Identify which cell holds the provided text, then report its (X, Y) central coordinate. 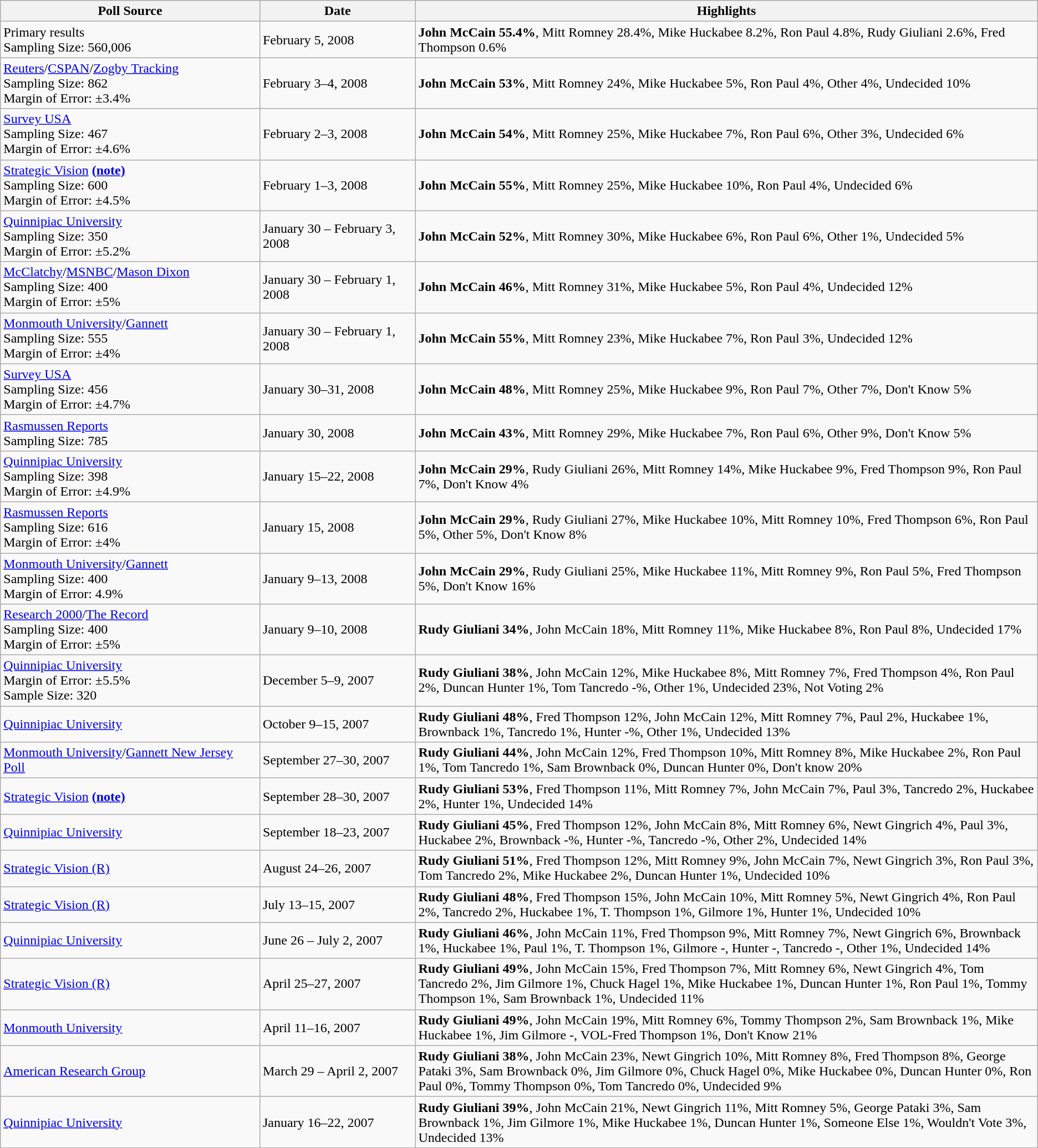
John McCain 54%, Mitt Romney 25%, Mike Huckabee 7%, Ron Paul 6%, Other 3%, Undecided 6% (726, 134)
Research 2000/The RecordSampling Size: 400 Margin of Error: ±5% (130, 630)
Quinnipiac UniversitySampling Size: 350 Margin of Error: ±5.2% (130, 236)
December 5–9, 2007 (337, 681)
January 9–13, 2008 (337, 579)
Monmouth University/Gannett New Jersey Poll (130, 761)
John McCain 52%, Mitt Romney 30%, Mike Huckabee 6%, Ron Paul 6%, Other 1%, Undecided 5% (726, 236)
Rudy Giuliani 53%, Fred Thompson 11%, Mitt Romney 7%, John McCain 7%, Paul 3%, Tancredo 2%, Huckabee 2%, Hunter 1%, Undecided 14% (726, 796)
American Research Group (130, 1071)
June 26 – July 2, 2007 (337, 940)
Quinnipiac UniversitySampling Size: 398 Margin of Error: ±4.9% (130, 476)
John McCain 29%, Rudy Giuliani 26%, Mitt Romney 14%, Mike Huckabee 9%, Fred Thompson 9%, Ron Paul 7%, Don't Know 4% (726, 476)
Monmouth University/GannettSampling Size: 555 Margin of Error: ±4% (130, 338)
Rasmussen ReportsSampling Size: 616 Margin of Error: ±4% (130, 527)
Strategic Vision (note)Sampling Size: 600 Margin of Error: ±4.5% (130, 185)
John McCain 55.4%, Mitt Romney 28.4%, Mike Huckabee 8.2%, Ron Paul 4.8%, Rudy Giuliani 2.6%, Fred Thompson 0.6% (726, 40)
John McCain 53%, Mitt Romney 24%, Mike Huckabee 5%, Ron Paul 4%, Other 4%, Undecided 10% (726, 83)
John McCain 29%, Rudy Giuliani 25%, Mike Huckabee 11%, Mitt Romney 9%, Ron Paul 5%, Fred Thompson 5%, Don't Know 16% (726, 579)
April 25–27, 2007 (337, 984)
January 9–10, 2008 (337, 630)
Strategic Vision (note) (130, 796)
January 30, 2008 (337, 432)
September 18–23, 2007 (337, 833)
Reuters/CSPAN/Zogby TrackingSampling Size: 862 Margin of Error: ±3.4% (130, 83)
February 5, 2008 (337, 40)
February 1–3, 2008 (337, 185)
Poll Source (130, 11)
October 9–15, 2007 (337, 724)
January 30 – February 3, 2008 (337, 236)
Rudy Giuliani 34%, John McCain 18%, Mitt Romney 11%, Mike Huckabee 8%, Ron Paul 8%, Undecided 17% (726, 630)
September 27–30, 2007 (337, 761)
John McCain 29%, Rudy Giuliani 27%, Mike Huckabee 10%, Mitt Romney 10%, Fred Thompson 6%, Ron Paul 5%, Other 5%, Don't Know 8% (726, 527)
Monmouth University (130, 1028)
John McCain 46%, Mitt Romney 31%, Mike Huckabee 5%, Ron Paul 4%, Undecided 12% (726, 287)
Survey USASampling Size: 456 Margin of Error: ±4.7% (130, 389)
February 3–4, 2008 (337, 83)
John McCain 55%, Mitt Romney 23%, Mike Huckabee 7%, Ron Paul 3%, Undecided 12% (726, 338)
John McCain 55%, Mitt Romney 25%, Mike Huckabee 10%, Ron Paul 4%, Undecided 6% (726, 185)
April 11–16, 2007 (337, 1028)
August 24–26, 2007 (337, 868)
John McCain 43%, Mitt Romney 29%, Mike Huckabee 7%, Ron Paul 6%, Other 9%, Don't Know 5% (726, 432)
McClatchy/MSNBC/Mason DixonSampling Size: 400 Margin of Error: ±5% (130, 287)
John McCain 48%, Mitt Romney 25%, Mike Huckabee 9%, Ron Paul 7%, Other 7%, Don't Know 5% (726, 389)
Quinnipiac UniversityMargin of Error: ±5.5% Sample Size: 320 (130, 681)
March 29 – April 2, 2007 (337, 1071)
Highlights (726, 11)
September 28–30, 2007 (337, 796)
Monmouth University/GannettSampling Size: 400 Margin of Error: 4.9% (130, 579)
Date (337, 11)
July 13–15, 2007 (337, 905)
January 16–22, 2007 (337, 1122)
February 2–3, 2008 (337, 134)
Survey USASampling Size: 467 Margin of Error: ±4.6% (130, 134)
January 15–22, 2008 (337, 476)
January 15, 2008 (337, 527)
Primary resultsSampling Size: 560,006 (130, 40)
January 30–31, 2008 (337, 389)
Rasmussen ReportsSampling Size: 785 (130, 432)
